Determine the [x, y] coordinate at the center of the cell enclosing the given text.  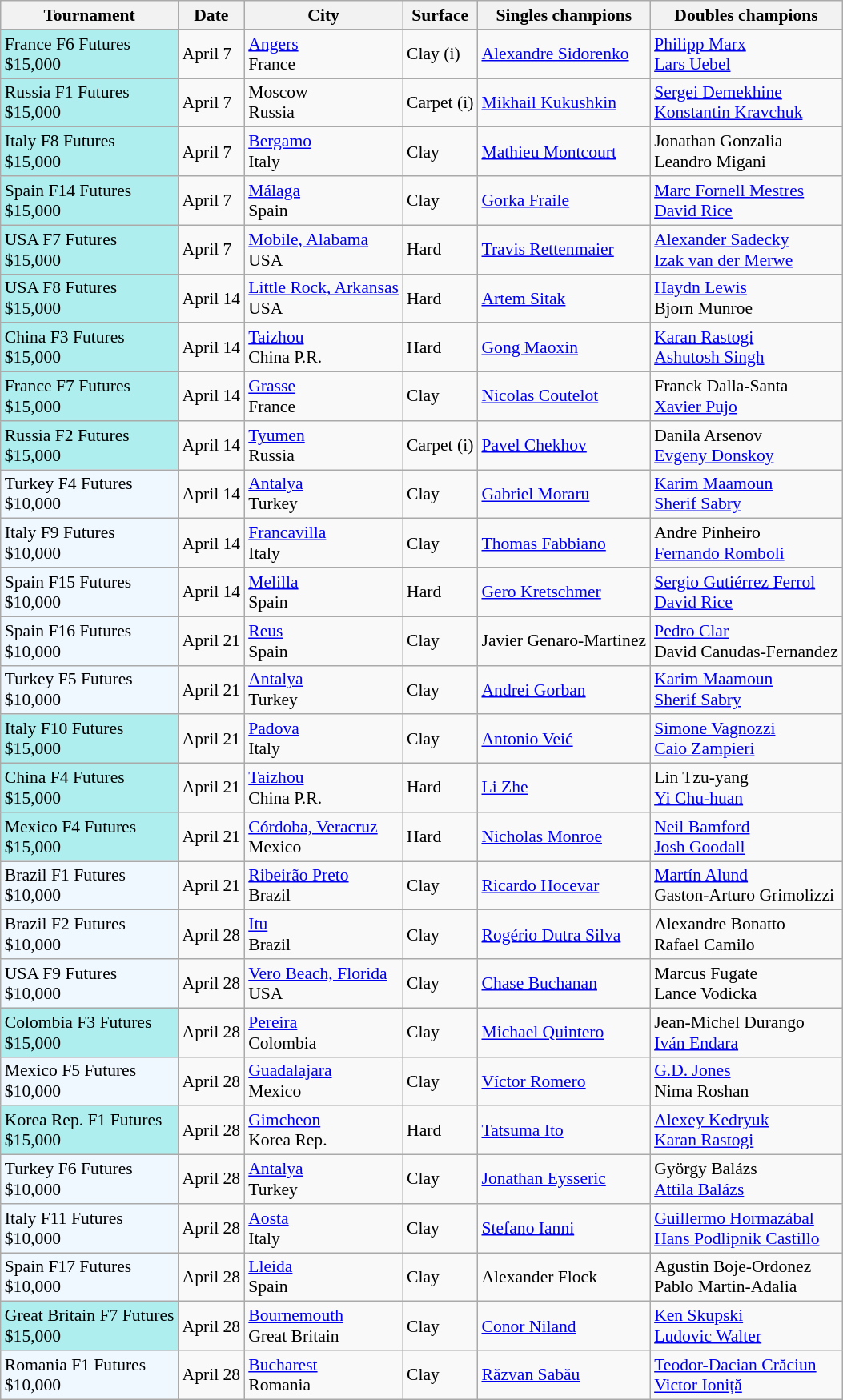
Guillermo Hormazábal Hans Podlipnik Castillo [746, 1228]
MelillaSpain [323, 592]
Marc Fornell Mestres David Rice [746, 200]
Vero Beach, FloridaUSA [323, 983]
MálagaSpain [323, 200]
Conor Niland [564, 1326]
Romania F1 Futures$10,000 [90, 1375]
Agustin Boje-Ordonez Pablo Martin-Adalia [746, 1278]
Russia F2 Futures$15,000 [90, 445]
Artem Sitak [564, 298]
France F7 Futures$15,000 [90, 397]
PadovaItaly [323, 740]
Italy F8 Futures$15,000 [90, 152]
Martín Alund Gaston-Arturo Grimolizzi [746, 885]
Marcus Fugate Lance Vodicka [746, 983]
Danila Arsenov Evgeny Donskoy [746, 445]
Colombia F3 Futures$15,000 [90, 1033]
Andre Pinheiro Fernando Romboli [746, 543]
France F6 Futures$15,000 [90, 54]
György Balázs Attila Balázs [746, 1180]
Franck Dalla-Santa Xavier Pujo [746, 397]
Mikhail Kukushkin [564, 102]
USA F7 Futures$15,000 [90, 250]
Ken Skupski Ludovic Walter [746, 1326]
Italy F10 Futures$15,000 [90, 740]
Alexandre Bonatto Rafael Camilo [746, 935]
LleidaSpain [323, 1278]
Turkey F4 Futures$10,000 [90, 495]
Italy F11 Futures$10,000 [90, 1228]
Alexander Flock [564, 1278]
Gong Maoxin [564, 347]
BournemouthGreat Britain [323, 1326]
Sergio Gutiérrez Ferrol David Rice [746, 592]
USA F8 Futures$15,000 [90, 298]
Tatsuma Ito [564, 1130]
Singles champions [564, 15]
Mobile, AlabamaUSA [323, 250]
Chase Buchanan [564, 983]
Haydn Lewis Bjorn Munroe [746, 298]
Michael Quintero [564, 1033]
FrancavillaItaly [323, 543]
Andrei Gorban [564, 690]
China F3 Futures$15,000 [90, 347]
Víctor Romero [564, 1081]
Teodor-Dacian Crăciun Victor Ioniță [746, 1375]
Córdoba, VeracruzMexico [323, 837]
Răzvan Sabău [564, 1375]
Tournament [90, 15]
Spain F17 Futures$10,000 [90, 1278]
Javier Genaro-Martinez [564, 640]
Jonathan Eysseric [564, 1180]
Neil Bamford Josh Goodall [746, 837]
BucharestRomania [323, 1375]
USA F9 Futures$10,000 [90, 983]
Ribeirão PretoBrazil [323, 885]
Spain F15 Futures$10,000 [90, 592]
AngersFrance [323, 54]
GuadalajaraMexico [323, 1081]
TyumenRussia [323, 445]
Brazil F1 Futures$10,000 [90, 885]
Alexey Kedryuk Karan Rastogi [746, 1130]
Jean-Michel Durango Iván Endara [746, 1033]
Mathieu Montcourt [564, 152]
Antonio Veić [564, 740]
Little Rock, ArkansasUSA [323, 298]
Turkey F5 Futures$10,000 [90, 690]
Alexandre Sidorenko [564, 54]
BergamoItaly [323, 152]
G.D. Jones Nima Roshan [746, 1081]
PereiraColombia [323, 1033]
Rogério Dutra Silva [564, 935]
ReusSpain [323, 640]
Mexico F4 Futures$15,000 [90, 837]
Spain F14 Futures$15,000 [90, 200]
Lin Tzu-yang Yi Chu-huan [746, 788]
Spain F16 Futures$10,000 [90, 640]
Stefano Ianni [564, 1228]
City [323, 15]
Nicholas Monroe [564, 837]
Italy F9 Futures$10,000 [90, 543]
Turkey F6 Futures$10,000 [90, 1180]
Pavel Chekhov [564, 445]
Great Britain F7 Futures$15,000 [90, 1326]
Date [211, 15]
Pedro Clar David Canudas-Fernandez [746, 640]
ItuBrazil [323, 935]
GimcheonKorea Rep. [323, 1130]
China F4 Futures$15,000 [90, 788]
Gorka Fraile [564, 200]
Clay (i) [440, 54]
Surface [440, 15]
Li Zhe [564, 788]
Russia F1 Futures$15,000 [90, 102]
Travis Rettenmaier [564, 250]
AostaItaly [323, 1228]
Gabriel Moraru [564, 495]
Alexander Sadecky Izak van der Merwe [746, 250]
Doubles champions [746, 15]
Karan Rastogi Ashutosh Singh [746, 347]
Jonathan Gonzalia Leandro Migani [746, 152]
MoscowRussia [323, 102]
Korea Rep. F1 Futures$15,000 [90, 1130]
Sergei Demekhine Konstantin Kravchuk [746, 102]
Thomas Fabbiano [564, 543]
Mexico F5 Futures$10,000 [90, 1081]
Brazil F2 Futures$10,000 [90, 935]
Gero Kretschmer [564, 592]
Simone Vagnozzi Caio Zampieri [746, 740]
Ricardo Hocevar [564, 885]
GrasseFrance [323, 397]
Philipp Marx Lars Uebel [746, 54]
Nicolas Coutelot [564, 397]
